Pinpoint the cell where the given text exists, returning its [x, y] midpoint coordinate. 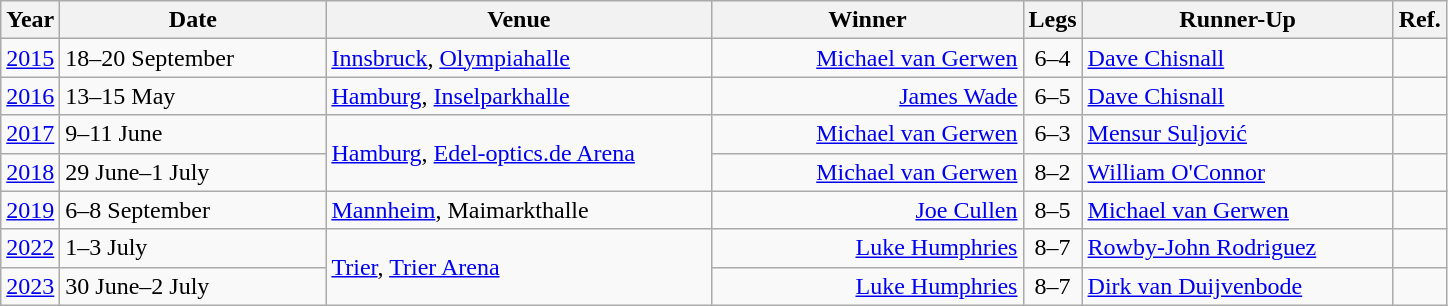
2016 [30, 96]
2017 [30, 134]
Rowby-John Rodriguez [1238, 248]
Legs [1052, 20]
2018 [30, 172]
Hamburg, Inselparkhalle [519, 96]
Venue [519, 20]
Mensur Suljović [1238, 134]
6–4 [1052, 58]
6–3 [1052, 134]
2022 [30, 248]
Year [30, 20]
2015 [30, 58]
30 June–2 July [193, 286]
Hamburg, Edel-optics.de Arena [519, 153]
Date [193, 20]
Winner [868, 20]
James Wade [868, 96]
6–5 [1052, 96]
Innsbruck, Olympiahalle [519, 58]
Dirk van Duijvenbode [1238, 286]
8–5 [1052, 210]
2023 [30, 286]
6–8 September [193, 210]
Mannheim, Maimarkthalle [519, 210]
2019 [30, 210]
Joe Cullen [868, 210]
Trier, Trier Arena [519, 267]
Runner-Up [1238, 20]
29 June–1 July [193, 172]
13–15 May [193, 96]
9–11 June [193, 134]
1–3 July [193, 248]
William O'Connor [1238, 172]
18–20 September [193, 58]
8–2 [1052, 172]
Ref. [1420, 20]
